Detect which cell encompasses the target text, then output its [x, y] center coordinate. 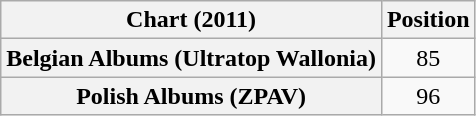
Polish Albums (ZPAV) [192, 96]
Belgian Albums (Ultratop Wallonia) [192, 58]
Position [428, 20]
85 [428, 58]
96 [428, 96]
Chart (2011) [192, 20]
